From the cell containing the given text, extract its center point as (X, Y) coordinate. 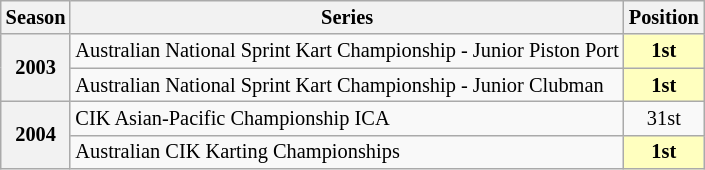
31st (664, 118)
2003 (36, 68)
2004 (36, 134)
Season (36, 17)
CIK Asian-Pacific Championship ICA (346, 118)
Position (664, 17)
Australian CIK Karting Championships (346, 152)
Australian National Sprint Kart Championship - Junior Piston Port (346, 51)
Series (346, 17)
Australian National Sprint Kart Championship - Junior Clubman (346, 85)
